Scan for the cell matching the given text and deliver its (X, Y) coordinate at center. 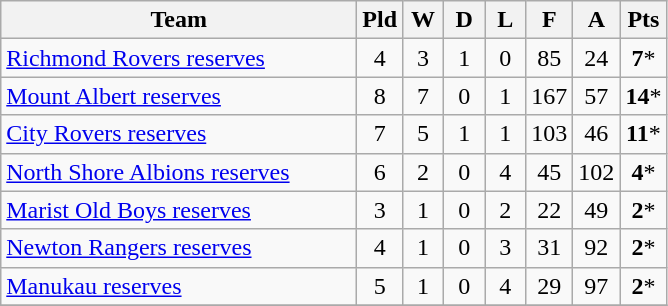
29 (550, 286)
14* (644, 96)
46 (596, 134)
49 (596, 210)
6 (380, 172)
11* (644, 134)
92 (596, 248)
31 (550, 248)
Manukau reserves (179, 286)
8 (380, 96)
167 (550, 96)
103 (550, 134)
L (506, 20)
Richmond Rovers reserves (179, 58)
24 (596, 58)
4* (644, 172)
Pts (644, 20)
7* (644, 58)
Team (179, 20)
Marist Old Boys reserves (179, 210)
North Shore Albions reserves (179, 172)
D (464, 20)
85 (550, 58)
Newton Rangers reserves (179, 248)
F (550, 20)
A (596, 20)
W (424, 20)
57 (596, 96)
Pld (380, 20)
45 (550, 172)
97 (596, 286)
102 (596, 172)
City Rovers reserves (179, 134)
Mount Albert reserves (179, 96)
22 (550, 210)
